Search for the cell housing the specified text and yield its (x, y) center coordinate. 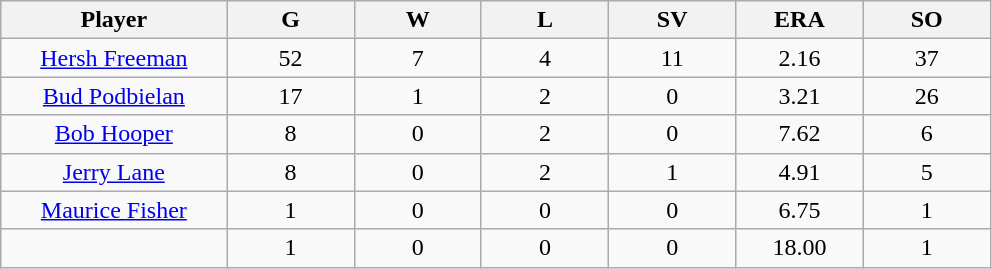
3.21 (800, 96)
6.75 (800, 210)
4 (544, 58)
Hersh Freeman (114, 58)
Jerry Lane (114, 172)
SO (926, 20)
Bob Hooper (114, 134)
4.91 (800, 172)
SV (672, 20)
52 (290, 58)
Maurice Fisher (114, 210)
L (544, 20)
ERA (800, 20)
7 (418, 58)
5 (926, 172)
18.00 (800, 248)
37 (926, 58)
Player (114, 20)
W (418, 20)
7.62 (800, 134)
26 (926, 96)
17 (290, 96)
6 (926, 134)
2.16 (800, 58)
Bud Podbielan (114, 96)
G (290, 20)
11 (672, 58)
